Search for the cell housing the specified text and yield its [X, Y] center coordinate. 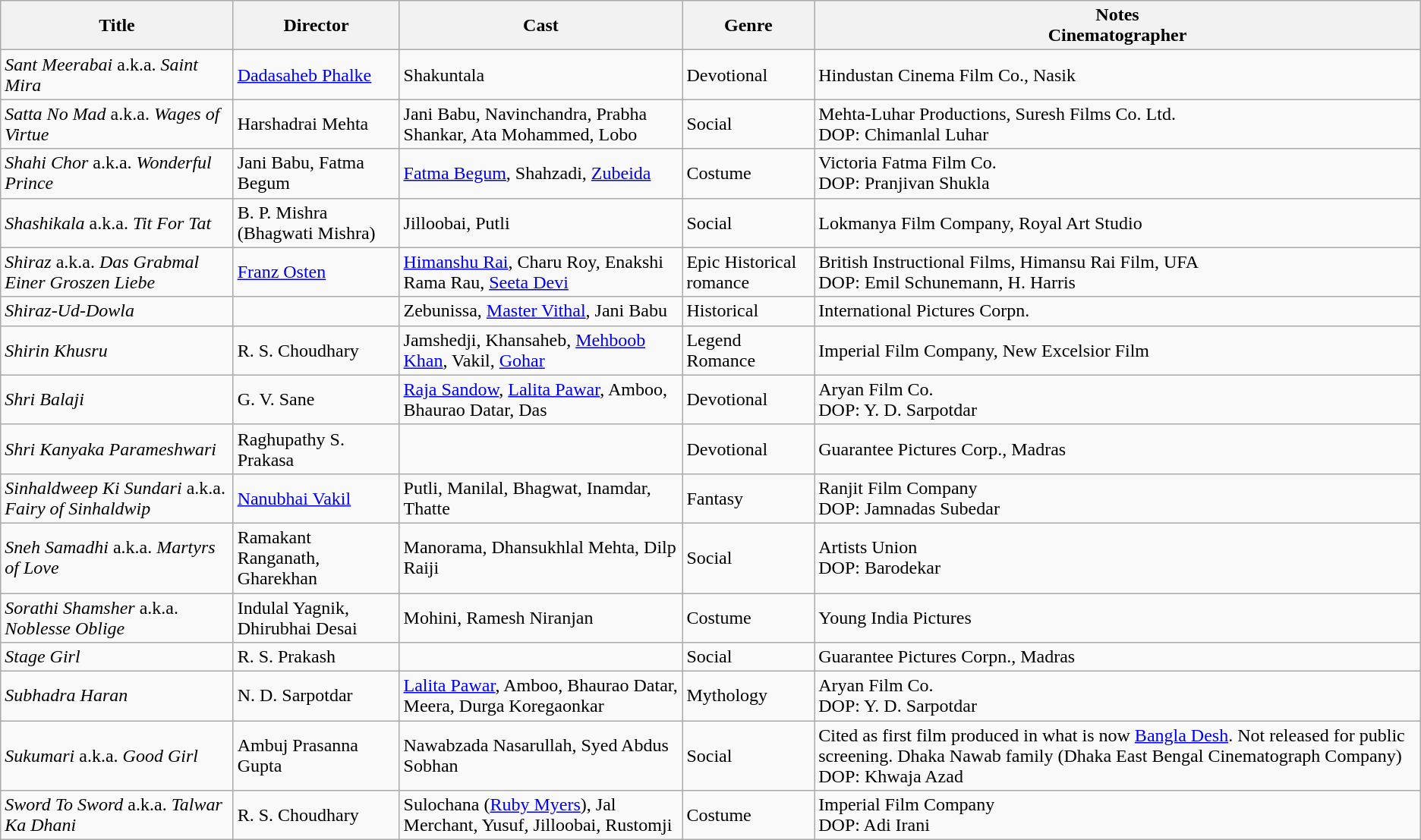
Subhadra Haran [117, 697]
Raja Sandow, Lalita Pawar, Amboo, Bhaurao Datar, Das [540, 399]
Shiraz a.k.a. Das Grabmal Einer Groszen Liebe [117, 272]
B. P. Mishra (Bhagwati Mishra) [316, 223]
Victoria Fatma Film Co.DOP: Pranjivan Shukla [1117, 173]
Jani Babu, Navinchandra, Prabha Shankar, Ata Mohammed, Lobo [540, 124]
Mehta-Luhar Productions, Suresh Films Co. Ltd.DOP: Chimanlal Luhar [1117, 124]
Franz Osten [316, 272]
Ramakant Ranganath, Gharekhan [316, 558]
Sant Meerabai a.k.a. Saint Mira [117, 74]
Shri Kanyaka Parameshwari [117, 449]
Jani Babu, Fatma Begum [316, 173]
Indulal Yagnik, Dhirubhai Desai [316, 618]
Fantasy [748, 498]
Manorama, Dhansukhlal Mehta, Dilp Raiji [540, 558]
Imperial Film Company, New Excelsior Film [1117, 351]
Ranjit Film CompanyDOP: Jamnadas Subedar [1117, 498]
Lalita Pawar, Amboo, Bhaurao Datar, Meera, Durga Koregaonkar [540, 697]
Mohini, Ramesh Niranjan [540, 618]
British Instructional Films, Himansu Rai Film, UFADOP: Emil Schunemann, H. Harris [1117, 272]
Shakuntala [540, 74]
Director [316, 26]
NotesCinematographer [1117, 26]
Sorathi Shamsher a.k.a. Noblesse Oblige [117, 618]
Title [117, 26]
Sinhaldweep Ki Sundari a.k.a. Fairy of Sinhaldwip [117, 498]
Guarantee Pictures Corpn., Madras [1117, 657]
Artists UnionDOP: Barodekar [1117, 558]
Imperial Film CompanyDOP: Adi Irani [1117, 815]
Ambuj Prasanna Gupta [316, 756]
Nanubhai Vakil [316, 498]
Lokmanya Film Company, Royal Art Studio [1117, 223]
R. S. Prakash [316, 657]
Raghupathy S. Prakasa [316, 449]
Nawabzada Nasarullah, Syed Abdus Sobhan [540, 756]
Cast [540, 26]
Sulochana (Ruby Myers), Jal Merchant, Yusuf, Jilloobai, Rustomji [540, 815]
Fatma Begum, Shahzadi, Zubeida [540, 173]
Mythology [748, 697]
Legend Romance [748, 351]
Sword To Sword a.k.a. Talwar Ka Dhani [117, 815]
N. D. Sarpotdar [316, 697]
Shri Balaji [117, 399]
Sukumari a.k.a. Good Girl [117, 756]
International Pictures Corpn. [1117, 311]
Shirin Khusru [117, 351]
Shashikala a.k.a. Tit For Tat [117, 223]
Shahi Chor a.k.a. Wonderful Prince [117, 173]
Harshadrai Mehta [316, 124]
Guarantee Pictures Corp., Madras [1117, 449]
Stage Girl [117, 657]
Historical [748, 311]
Sneh Samadhi a.k.a. Martyrs of Love [117, 558]
Shiraz-Ud-Dowla [117, 311]
Epic Historical romance [748, 272]
Genre [748, 26]
Himanshu Rai, Charu Roy, Enakshi Rama Rau, Seeta Devi [540, 272]
Zebunissa, Master Vithal, Jani Babu [540, 311]
Hindustan Cinema Film Co., Nasik [1117, 74]
G. V. Sane [316, 399]
Dadasaheb Phalke [316, 74]
Putli, Manilal, Bhagwat, Inamdar, Thatte [540, 498]
Jilloobai, Putli [540, 223]
Satta No Mad a.k.a. Wages of Virtue [117, 124]
Jamshedji, Khansaheb, Mehboob Khan, Vakil, Gohar [540, 351]
Young India Pictures [1117, 618]
